Scan for the cell matching the given text and deliver its [x, y] coordinate at center. 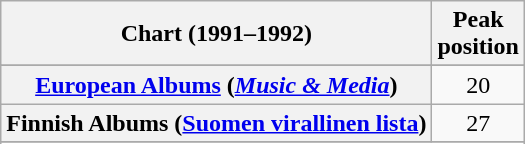
European Albums (Music & Media) [216, 85]
Finnish Albums (Suomen virallinen lista) [216, 123]
Chart (1991–1992) [216, 34]
27 [478, 123]
Peakposition [478, 34]
20 [478, 85]
